For the text-containing cell, return its midpoint in (x, y) coordinate format. 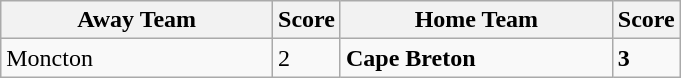
2 (307, 58)
Cape Breton (476, 58)
Moncton (137, 58)
Away Team (137, 20)
3 (646, 58)
Home Team (476, 20)
